Locate the cell with the specified text and output its (x, y) center coordinate. 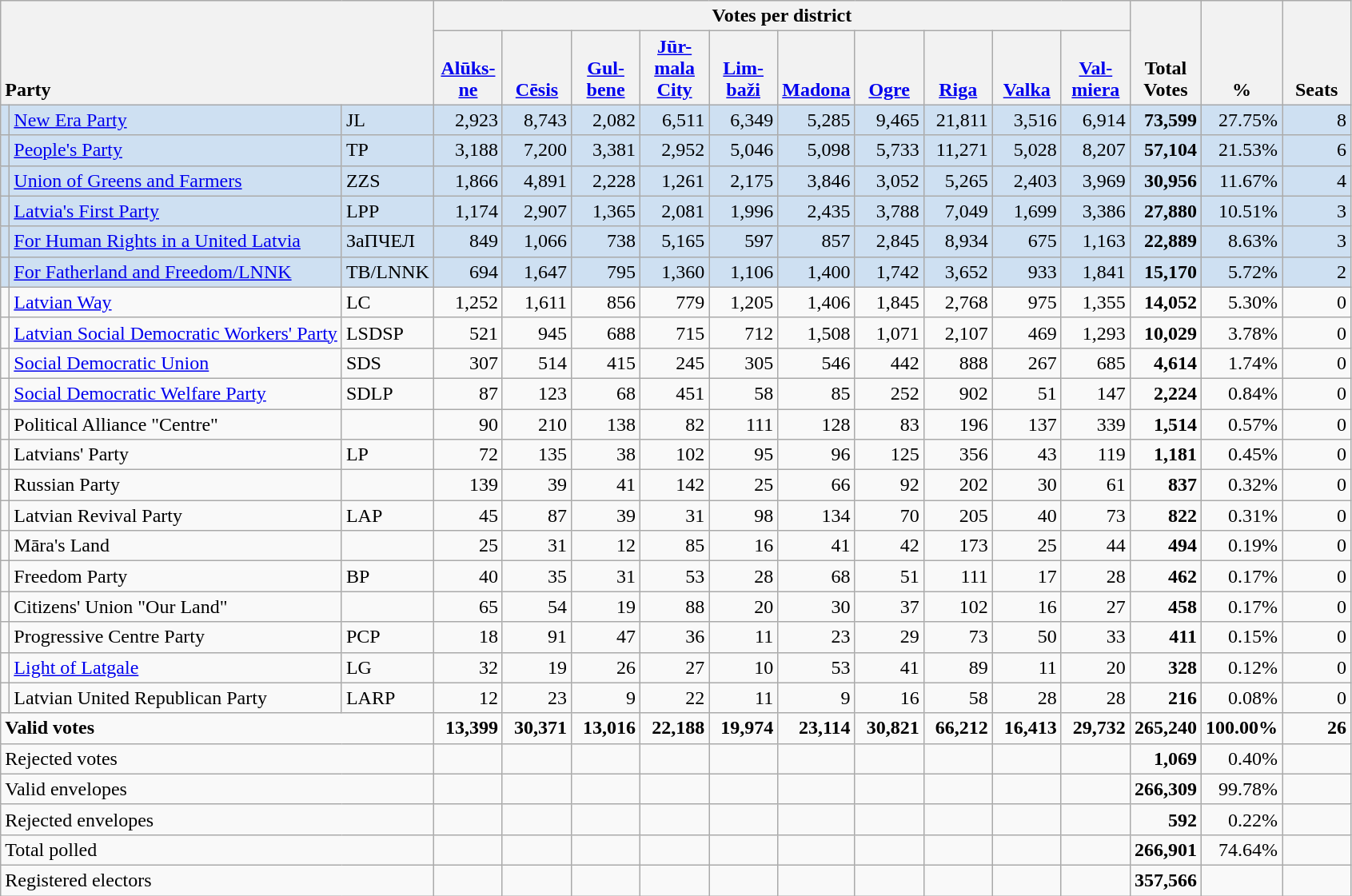
5.72% (1241, 272)
1,174 (468, 211)
849 (468, 241)
469 (1027, 333)
38 (606, 455)
5.30% (1241, 302)
123 (536, 393)
Jūr- mala City (675, 68)
Seats (1317, 53)
265,240 (1166, 728)
462 (1166, 576)
45 (468, 516)
44 (1095, 546)
119 (1095, 455)
22 (675, 698)
15,170 (1166, 272)
LAP (387, 516)
2,952 (675, 150)
LP (387, 455)
267 (1027, 363)
32 (468, 667)
42 (889, 546)
BP (387, 576)
21.53% (1241, 150)
1,845 (889, 302)
LG (387, 667)
7,049 (958, 211)
837 (1166, 485)
1,400 (816, 272)
521 (468, 333)
Political Alliance "Centre" (176, 424)
98 (744, 516)
30,821 (889, 728)
2,923 (468, 120)
LSDSP (387, 333)
795 (606, 272)
96 (816, 455)
738 (606, 241)
Valid envelopes (217, 789)
65 (468, 607)
4,891 (536, 181)
2,768 (958, 302)
856 (606, 302)
0.40% (1241, 759)
5,285 (816, 120)
597 (744, 241)
975 (1027, 302)
Union of Greens and Farmers (176, 181)
Latvian United Republican Party (176, 698)
54 (536, 607)
Ogre (889, 68)
10,029 (1166, 333)
458 (1166, 607)
Freedom Party (176, 576)
8,934 (958, 241)
Latvian Way (176, 302)
137 (1027, 424)
1,996 (744, 211)
0.84% (1241, 393)
Latvian Revival Party (176, 516)
266,309 (1166, 789)
0.19% (1241, 546)
83 (889, 424)
0.08% (1241, 698)
23,114 (816, 728)
3,386 (1095, 211)
JL (387, 120)
For Fatherland and Freedom/LNNK (176, 272)
19,974 (744, 728)
8,207 (1095, 150)
Alūks- ne (468, 68)
0.22% (1241, 819)
Val- miera (1095, 68)
10.51% (1241, 211)
857 (816, 241)
142 (675, 485)
Registered electors (217, 880)
Social Democratic Union (176, 363)
Party (217, 53)
8.63% (1241, 241)
305 (744, 363)
17 (1027, 576)
1,841 (1095, 272)
5,165 (675, 241)
779 (675, 302)
0.45% (1241, 455)
0.32% (1241, 485)
5,265 (958, 181)
Social Democratic Welfare Party (176, 393)
514 (536, 363)
Cēsis (536, 68)
1,066 (536, 241)
494 (1166, 546)
11,271 (958, 150)
LC (387, 302)
0.12% (1241, 667)
70 (889, 516)
3,381 (606, 150)
Citizens' Union "Our Land" (176, 607)
712 (744, 333)
356 (958, 455)
139 (468, 485)
1,106 (744, 272)
252 (889, 393)
1,071 (889, 333)
Russian Party (176, 485)
LPP (387, 211)
2 (1317, 272)
1,069 (1166, 759)
ЗаПЧЕЛ (387, 241)
13,399 (468, 728)
5,028 (1027, 150)
11.67% (1241, 181)
99.78% (1241, 789)
688 (606, 333)
LARP (387, 698)
30,956 (1166, 181)
57,104 (1166, 150)
Total Votes (1166, 53)
92 (889, 485)
1,699 (1027, 211)
2,845 (889, 241)
1,205 (744, 302)
61 (1095, 485)
2,107 (958, 333)
125 (889, 455)
5,046 (744, 150)
205 (958, 516)
210 (536, 424)
592 (1166, 819)
2,175 (744, 181)
135 (536, 455)
1,360 (675, 272)
216 (1166, 698)
88 (675, 607)
95 (744, 455)
307 (468, 363)
Latvians' Party (176, 455)
1,406 (816, 302)
6,914 (1095, 120)
6,349 (744, 120)
PCP (387, 637)
Total polled (217, 850)
People's Party (176, 150)
29,732 (1095, 728)
138 (606, 424)
2,228 (606, 181)
1,742 (889, 272)
Light of Latgale (176, 667)
73,599 (1166, 120)
10 (744, 667)
134 (816, 516)
1,181 (1166, 455)
245 (675, 363)
Latvian Social Democratic Workers' Party (176, 333)
128 (816, 424)
66 (816, 485)
SDLP (387, 393)
91 (536, 637)
1,252 (468, 302)
100.00% (1241, 728)
3,788 (889, 211)
Māra's Land (176, 546)
18 (468, 637)
411 (1166, 637)
74.64% (1241, 850)
3,846 (816, 181)
8 (1317, 120)
173 (958, 546)
9,465 (889, 120)
1,611 (536, 302)
2,907 (536, 211)
66,212 (958, 728)
43 (1027, 455)
89 (958, 667)
415 (606, 363)
21,811 (958, 120)
546 (816, 363)
22,889 (1166, 241)
147 (1095, 393)
47 (606, 637)
13,016 (606, 728)
14,052 (1166, 302)
30,371 (536, 728)
90 (468, 424)
3,516 (1027, 120)
4,614 (1166, 363)
ZZS (387, 181)
Gul- bene (606, 68)
902 (958, 393)
29 (889, 637)
3,052 (889, 181)
TP (387, 150)
5,733 (889, 150)
Valid votes (217, 728)
0.15% (1241, 637)
3,652 (958, 272)
50 (1027, 637)
SDS (387, 363)
2,082 (606, 120)
888 (958, 363)
37 (889, 607)
3,969 (1095, 181)
1,647 (536, 272)
1.74% (1241, 363)
Progressive Centre Party (176, 637)
1,365 (606, 211)
72 (468, 455)
1,355 (1095, 302)
16,413 (1027, 728)
Lim- baži (744, 68)
685 (1095, 363)
Votes per district (782, 16)
New Era Party (176, 120)
1,866 (468, 181)
266,901 (1166, 850)
36 (675, 637)
Madona (816, 68)
4 (1317, 181)
2,403 (1027, 181)
Latvia's First Party (176, 211)
TB/LNNK (387, 272)
27.75% (1241, 120)
6,511 (675, 120)
328 (1166, 667)
82 (675, 424)
1,163 (1095, 241)
715 (675, 333)
675 (1027, 241)
822 (1166, 516)
5,098 (816, 150)
196 (958, 424)
357,566 (1166, 880)
694 (468, 272)
0.57% (1241, 424)
7,200 (536, 150)
% (1241, 53)
1,514 (1166, 424)
1,293 (1095, 333)
3.78% (1241, 333)
Valka (1027, 68)
Rejected envelopes (217, 819)
2,081 (675, 211)
1,508 (816, 333)
451 (675, 393)
3,188 (468, 150)
933 (1027, 272)
442 (889, 363)
0.31% (1241, 516)
202 (958, 485)
6 (1317, 150)
945 (536, 333)
35 (536, 576)
339 (1095, 424)
For Human Rights in a United Latvia (176, 241)
2,224 (1166, 393)
Rejected votes (217, 759)
22,188 (675, 728)
27,880 (1166, 211)
Riga (958, 68)
2,435 (816, 211)
8,743 (536, 120)
33 (1095, 637)
1,261 (675, 181)
